For the text-containing cell, return its midpoint in (X, Y) coordinate format. 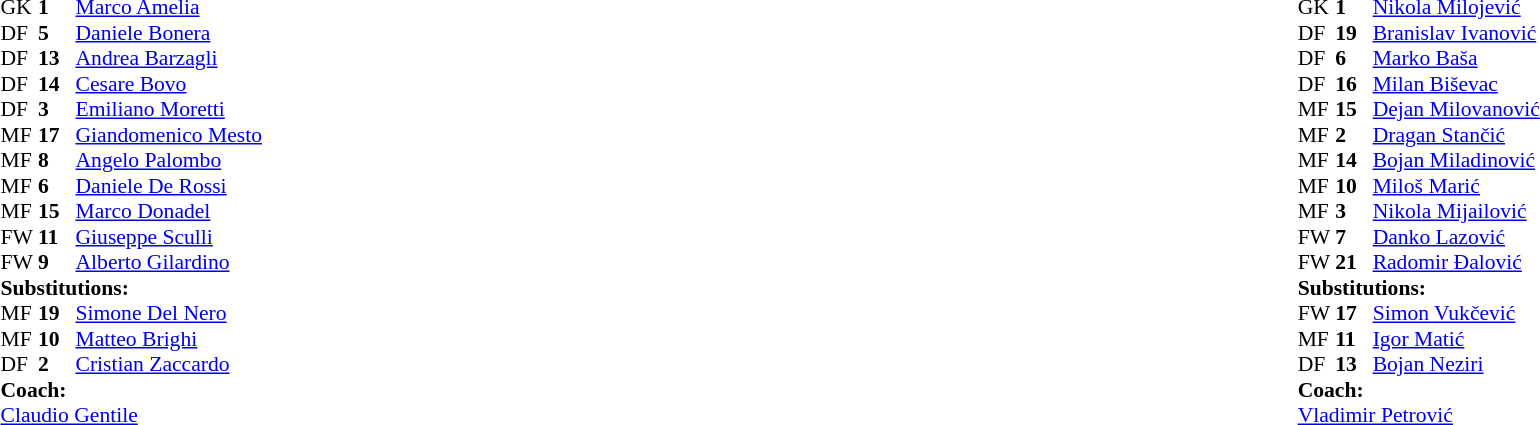
Giuseppe Sculli (169, 237)
Angelo Palombo (169, 161)
Bojan Neziri (1456, 365)
Miloš Marić (1456, 186)
Nikola Mijailović (1456, 211)
Marco Donadel (169, 211)
Branislav Ivanović (1456, 33)
16 (1354, 84)
Igor Matić (1456, 339)
Andrea Barzagli (169, 59)
Simone Del Nero (169, 313)
9 (57, 263)
Cesare Bovo (169, 84)
7 (1354, 237)
Dragan Stančić (1456, 135)
21 (1354, 263)
Cristian Zaccardo (169, 365)
Danko Lazović (1456, 237)
Radomir Đalović (1456, 263)
Milan Biševac (1456, 84)
Daniele Bonera (169, 33)
Emiliano Moretti (169, 109)
Marko Baša (1456, 59)
Matteo Brighi (169, 339)
5 (57, 33)
Daniele De Rossi (169, 186)
Giandomenico Mesto (169, 135)
8 (57, 161)
Alberto Gilardino (169, 263)
Dejan Milovanović (1456, 109)
Simon Vukčević (1456, 313)
Bojan Miladinović (1456, 161)
